Capture the cell that displays the provided text and extract its [x, y] central coordinate. 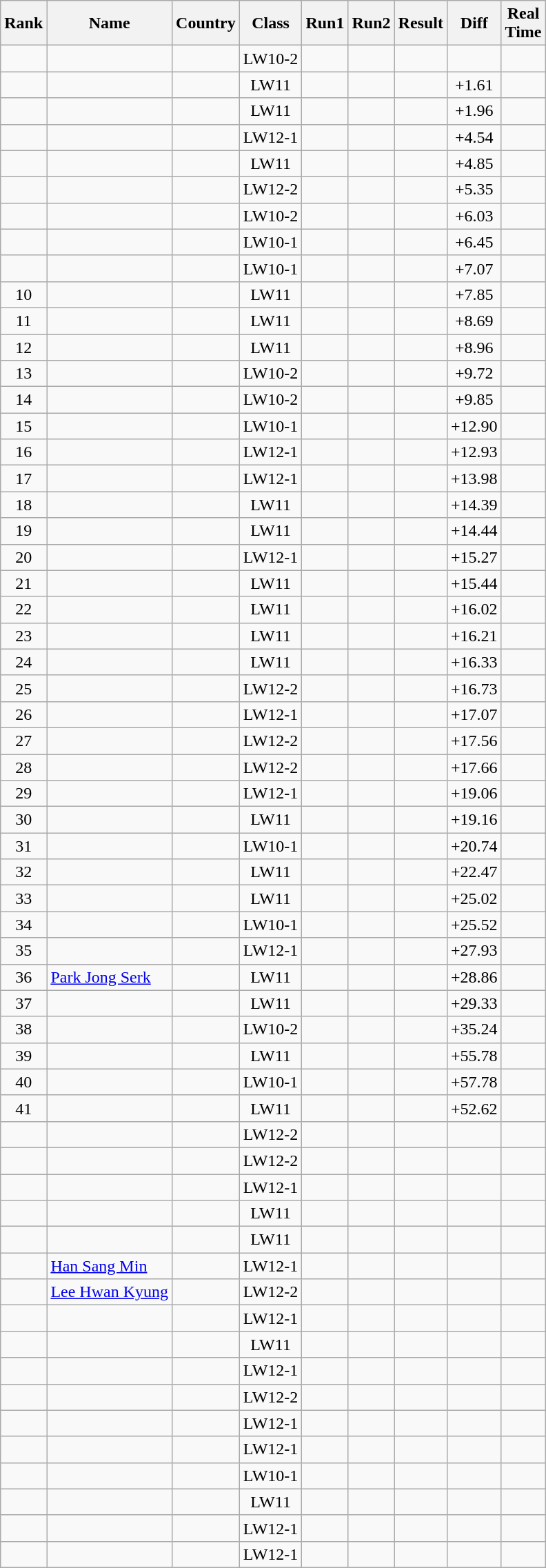
28 [23, 767]
+25.02 [474, 898]
+55.78 [474, 1056]
Run2 [371, 23]
10 [23, 294]
37 [23, 1003]
Country [206, 23]
+12.93 [474, 452]
24 [23, 662]
+28.86 [474, 977]
14 [23, 400]
+25.52 [474, 925]
16 [23, 452]
26 [23, 714]
Run1 [325, 23]
+16.02 [474, 610]
23 [23, 636]
+35.24 [474, 1029]
+29.33 [474, 1003]
18 [23, 505]
21 [23, 583]
+16.33 [474, 662]
17 [23, 479]
+17.66 [474, 767]
40 [23, 1082]
Name [110, 23]
19 [23, 531]
35 [23, 951]
32 [23, 872]
+9.85 [474, 400]
27 [23, 741]
+8.96 [474, 347]
33 [23, 898]
Park Jong Serk [110, 977]
+27.93 [474, 951]
+22.47 [474, 872]
+15.27 [474, 557]
Result [421, 23]
+52.62 [474, 1108]
30 [23, 820]
+7.85 [474, 294]
36 [23, 977]
+4.85 [474, 163]
+8.69 [474, 321]
25 [23, 688]
+13.98 [474, 479]
41 [23, 1108]
+17.07 [474, 714]
+20.74 [474, 846]
12 [23, 347]
+1.96 [474, 111]
+4.54 [474, 137]
+14.44 [474, 531]
+6.45 [474, 242]
RealTime [523, 23]
+14.39 [474, 505]
+12.90 [474, 426]
11 [23, 321]
+19.16 [474, 820]
Rank [23, 23]
29 [23, 794]
+16.21 [474, 636]
+16.73 [474, 688]
+57.78 [474, 1082]
39 [23, 1056]
+1.61 [474, 85]
+7.07 [474, 268]
Class [270, 23]
+9.72 [474, 374]
38 [23, 1029]
+15.44 [474, 583]
+6.03 [474, 216]
Lee Hwan Kyung [110, 1292]
+19.06 [474, 794]
Diff [474, 23]
Han Sang Min [110, 1266]
31 [23, 846]
20 [23, 557]
15 [23, 426]
34 [23, 925]
22 [23, 610]
13 [23, 374]
+17.56 [474, 741]
+5.35 [474, 190]
